Return (x, y) of the center of cell containing provided text 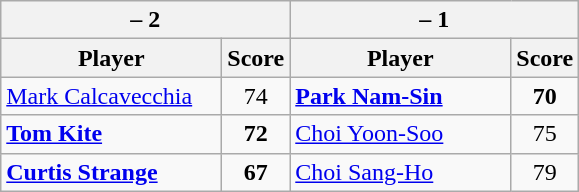
72 (256, 134)
– 2 (146, 20)
67 (256, 172)
75 (545, 134)
74 (256, 96)
– 1 (434, 20)
Mark Calcavecchia (112, 96)
Park Nam-Sin (400, 96)
Tom Kite (112, 134)
Choi Sang-Ho (400, 172)
Curtis Strange (112, 172)
79 (545, 172)
70 (545, 96)
Choi Yoon-Soo (400, 134)
